Extract the (x, y) coordinate from the center of the cell holding the provided text.  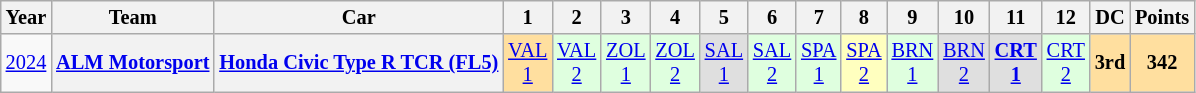
BRN1 (913, 63)
342 (1162, 63)
ZOL1 (626, 63)
4 (674, 17)
3rd (1110, 63)
8 (864, 17)
7 (818, 17)
Points (1162, 17)
SPA1 (818, 63)
Year (26, 17)
Team (132, 17)
Car (358, 17)
CRT1 (1016, 63)
3 (626, 17)
Honda Civic Type R TCR (FL5) (358, 63)
9 (913, 17)
VAL1 (528, 63)
11 (1016, 17)
1 (528, 17)
SAL2 (772, 63)
ALM Motorsport (132, 63)
BRN2 (964, 63)
6 (772, 17)
2024 (26, 63)
12 (1066, 17)
ZOL2 (674, 63)
10 (964, 17)
SPA2 (864, 63)
2 (576, 17)
VAL2 (576, 63)
SAL1 (724, 63)
CRT2 (1066, 63)
5 (724, 17)
DC (1110, 17)
